Pinpoint the cell where the given text exists, returning its [X, Y] midpoint coordinate. 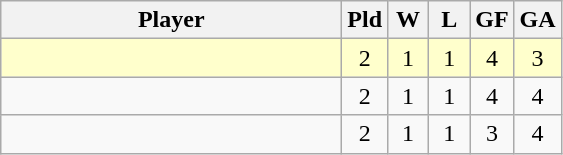
W [408, 20]
GF [492, 20]
GA [538, 20]
Player [172, 20]
L [450, 20]
Pld [365, 20]
